Determine the (x, y) coordinate at the center of the cell enclosing the given text.  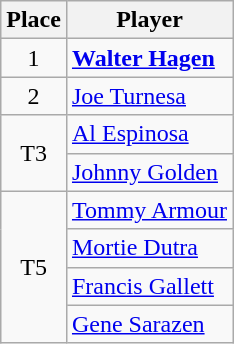
Johnny Golden (149, 172)
Gene Sarazen (149, 324)
2 (34, 96)
Walter Hagen (149, 58)
Joe Turnesa (149, 96)
Tommy Armour (149, 210)
Place (34, 20)
Al Espinosa (149, 134)
T3 (34, 153)
Player (149, 20)
1 (34, 58)
Francis Gallett (149, 286)
Mortie Dutra (149, 248)
T5 (34, 267)
